Extract the (x, y) coordinate from the center of the cell holding the provided text.  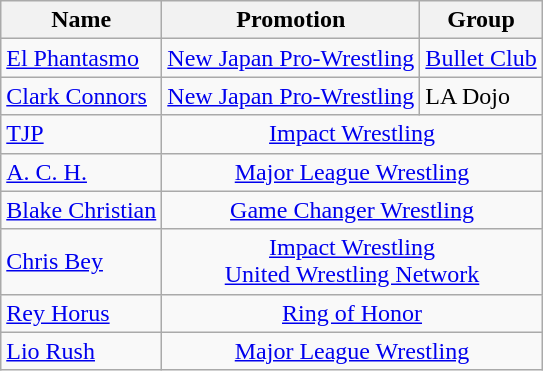
Game Changer Wrestling (352, 210)
Chris Bey (82, 262)
El Phantasmo (82, 58)
TJP (82, 134)
Impact WrestlingUnited Wrestling Network (352, 262)
Promotion (291, 20)
LA Dojo (481, 96)
A. C. H. (82, 172)
Name (82, 20)
Clark Connors (82, 96)
Group (481, 20)
Blake Christian (82, 210)
Lio Rush (82, 351)
Rey Horus (82, 313)
Ring of Honor (352, 313)
Impact Wrestling (352, 134)
Bullet Club (481, 58)
